Identify which cell holds the provided text, then report its [x, y] central coordinate. 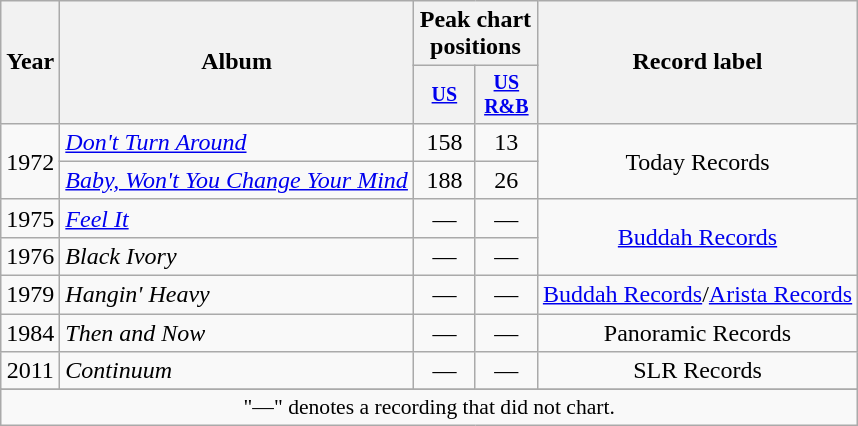
1976 [30, 256]
Black Ivory [237, 256]
US [444, 94]
Baby, Won't You Change Your Mind [237, 180]
Record label [697, 62]
Buddah Records [697, 237]
Today Records [697, 161]
1984 [30, 333]
Continuum [237, 371]
Peak chart positions [475, 34]
Album [237, 62]
Panoramic Records [697, 333]
13 [506, 142]
1975 [30, 218]
1972 [30, 161]
2011 [30, 371]
158 [444, 142]
Year [30, 62]
US R&B [506, 94]
Don't Turn Around [237, 142]
Then and Now [237, 333]
1979 [30, 295]
SLR Records [697, 371]
Feel It [237, 218]
Hangin' Heavy [237, 295]
188 [444, 180]
"—" denotes a recording that did not chart. [430, 408]
Buddah Records/Arista Records [697, 295]
26 [506, 180]
